Locate the cell with the specified text and output its (X, Y) center coordinate. 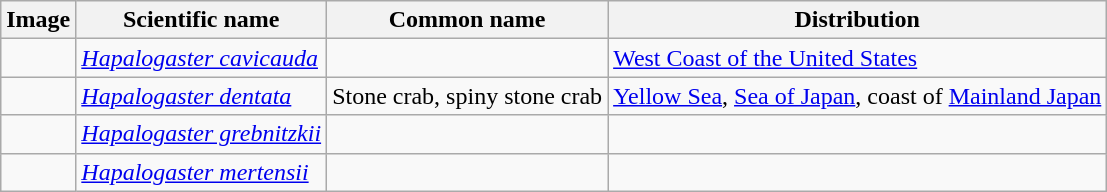
Stone crab, spiny stone crab (468, 96)
Scientific name (202, 20)
Yellow Sea, Sea of Japan, coast of Mainland Japan (858, 96)
Image (38, 20)
Hapalogaster grebnitzkii (202, 134)
Distribution (858, 20)
Hapalogaster cavicauda (202, 58)
West Coast of the United States (858, 58)
Hapalogaster mertensii (202, 172)
Hapalogaster dentata (202, 96)
Common name (468, 20)
